Scan for the cell matching the given text and deliver its [X, Y] coordinate at center. 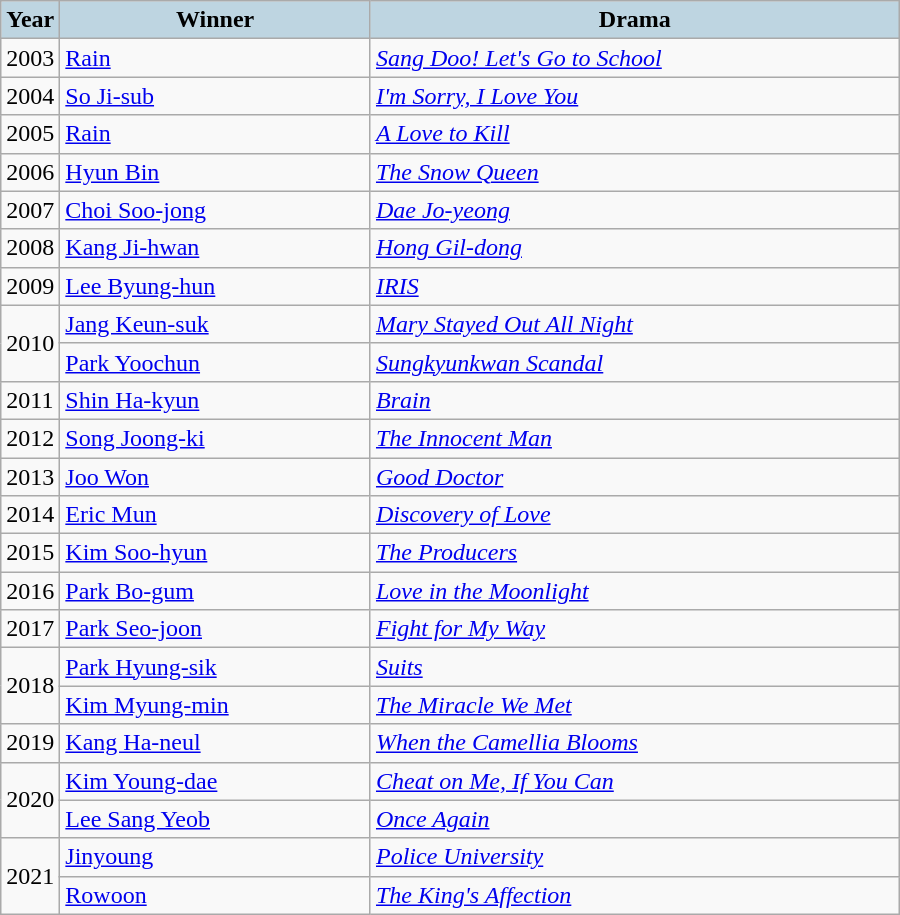
Once Again [634, 819]
Lee Sang Yeob [216, 819]
Good Doctor [634, 477]
Love in the Moonlight [634, 591]
Police University [634, 857]
Dae Jo-yeong [634, 210]
2018 [30, 686]
Park Yoochun [216, 362]
2007 [30, 210]
Kang Ji-hwan [216, 248]
Song Joong-ki [216, 438]
Hyun Bin [216, 172]
2006 [30, 172]
2005 [30, 134]
Drama [634, 20]
The King's Affection [634, 895]
Sang Doo! Let's Go to School [634, 58]
Kim Myung-min [216, 705]
Kang Ha-neul [216, 743]
I'm Sorry, I Love You [634, 96]
Park Bo-gum [216, 591]
2020 [30, 800]
Cheat on Me, If You Can [634, 781]
IRIS [634, 286]
2015 [30, 553]
Hong Gil-dong [634, 248]
The Producers [634, 553]
The Snow Queen [634, 172]
Discovery of Love [634, 515]
2009 [30, 286]
Jang Keun-suk [216, 324]
Park Seo-joon [216, 629]
2021 [30, 876]
Jinyoung [216, 857]
Suits [634, 667]
Kim Soo-hyun [216, 553]
Eric Mun [216, 515]
2019 [30, 743]
Brain [634, 400]
2017 [30, 629]
The Innocent Man [634, 438]
2016 [30, 591]
Park Hyung-sik [216, 667]
Mary Stayed Out All Night [634, 324]
2013 [30, 477]
Year [30, 20]
2003 [30, 58]
When the Camellia Blooms [634, 743]
So Ji-sub [216, 96]
2004 [30, 96]
Shin Ha-kyun [216, 400]
2010 [30, 343]
Choi Soo-jong [216, 210]
Lee Byung-hun [216, 286]
Kim Young-dae [216, 781]
Sungkyunkwan Scandal [634, 362]
A Love to Kill [634, 134]
The Miracle We Met [634, 705]
2011 [30, 400]
2008 [30, 248]
Winner [216, 20]
2014 [30, 515]
Joo Won [216, 477]
Rowoon [216, 895]
2012 [30, 438]
Fight for My Way [634, 629]
